Capture the cell that displays the provided text and extract its [X, Y] central coordinate. 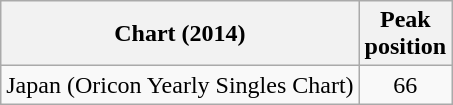
Japan (Oricon Yearly Singles Chart) [180, 85]
Chart (2014) [180, 34]
Peakposition [405, 34]
66 [405, 85]
